Output the [x, y] coordinate of the center of the cell containing the given text.  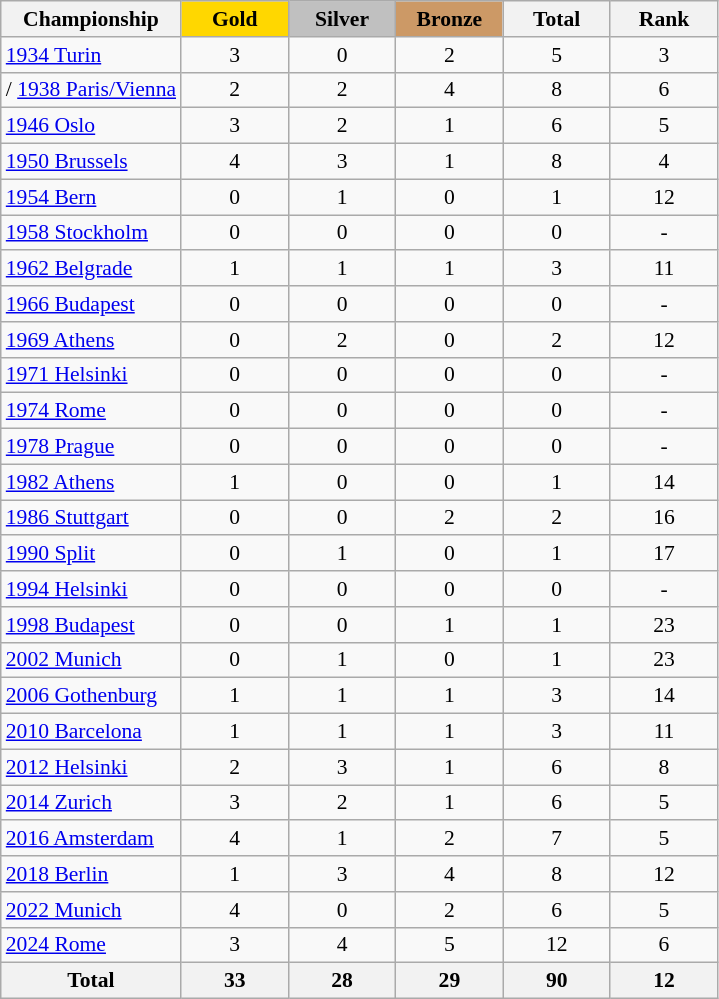
1958 Stockholm [91, 233]
2002 Munich [91, 660]
1946 Oslo [91, 126]
1962 Belgrade [91, 269]
90 [556, 981]
1950 Brussels [91, 162]
/ 1938 Paris/Vienna [91, 90]
2006 Gothenburg [91, 696]
2012 Helsinki [91, 767]
Bronze [450, 19]
1990 Split [91, 554]
17 [664, 554]
33 [234, 981]
1966 Budapest [91, 304]
1994 Helsinki [91, 589]
2016 Amsterdam [91, 839]
7 [556, 839]
1969 Athens [91, 340]
1998 Budapest [91, 625]
1986 Stuttgart [91, 518]
Rank [664, 19]
1934 Turin [91, 55]
2022 Munich [91, 910]
2010 Barcelona [91, 732]
1971 Helsinki [91, 375]
1954 Bern [91, 197]
16 [664, 518]
2018 Berlin [91, 874]
2024 Rome [91, 945]
1982 Athens [91, 482]
Silver [342, 19]
29 [450, 981]
1974 Rome [91, 411]
1978 Prague [91, 447]
Championship [91, 19]
2014 Zurich [91, 803]
Gold [234, 19]
28 [342, 981]
